Output the (x, y) coordinate of the center of the cell containing the given text.  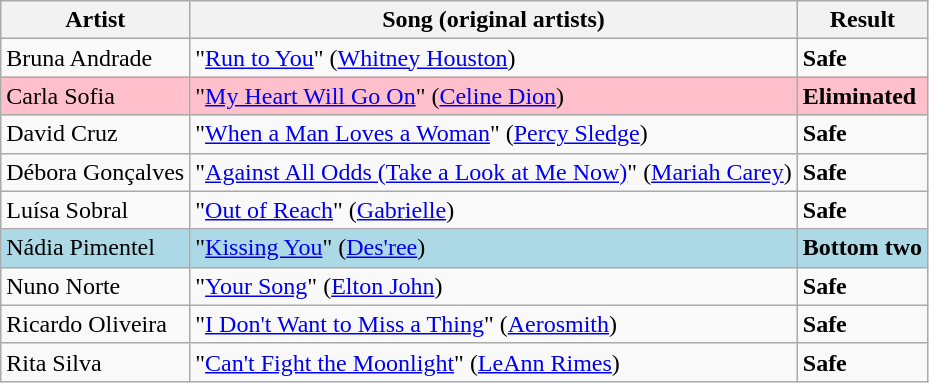
Débora Gonçalves (96, 172)
Nádia Pimentel (96, 248)
"Run to You" (Whitney Houston) (494, 58)
"Out of Reach" (Gabrielle) (494, 210)
"Kissing You" (Des'ree) (494, 248)
"Against All Odds (Take a Look at Me Now)" (Mariah Carey) (494, 172)
Luísa Sobral (96, 210)
David Cruz (96, 134)
"My Heart Will Go On" (Celine Dion) (494, 96)
Song (original artists) (494, 20)
Rita Silva (96, 362)
Eliminated (862, 96)
"When a Man Loves a Woman" (Percy Sledge) (494, 134)
Result (862, 20)
Bottom two (862, 248)
"I Don't Want to Miss a Thing" (Aerosmith) (494, 324)
"Your Song" (Elton John) (494, 286)
Bruna Andrade (96, 58)
"Can't Fight the Moonlight" (LeAnn Rimes) (494, 362)
Artist (96, 20)
Nuno Norte (96, 286)
Carla Sofia (96, 96)
Ricardo Oliveira (96, 324)
